From the cell containing the given text, extract its center point as (X, Y) coordinate. 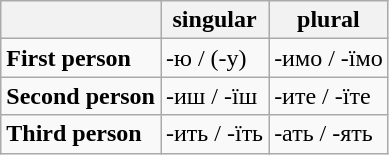
-ите / -їте (329, 96)
-ить / -їть (214, 134)
singular (214, 20)
-ать / -ять (329, 134)
-иш / -їш (214, 96)
Second person (81, 96)
First person (81, 58)
plural (329, 20)
-имо / -їмо (329, 58)
-ю / (-у) (214, 58)
Third person (81, 134)
